Output the (X, Y) coordinate of the center of the cell containing the given text.  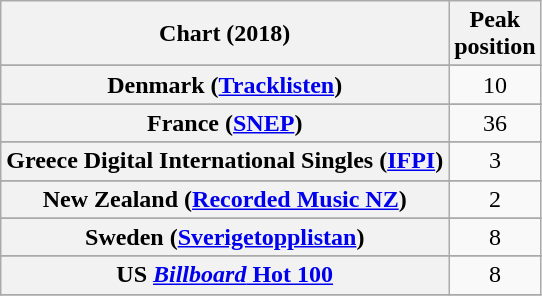
New Zealand (Recorded Music NZ) (225, 199)
Chart (2018) (225, 34)
Denmark (Tracklisten) (225, 85)
2 (495, 199)
36 (495, 123)
France (SNEP) (225, 123)
Peak position (495, 34)
Greece Digital International Singles (IFPI) (225, 161)
US Billboard Hot 100 (225, 275)
10 (495, 85)
Sweden (Sverigetopplistan) (225, 237)
3 (495, 161)
